Identify which cell holds the provided text, then report its (x, y) central coordinate. 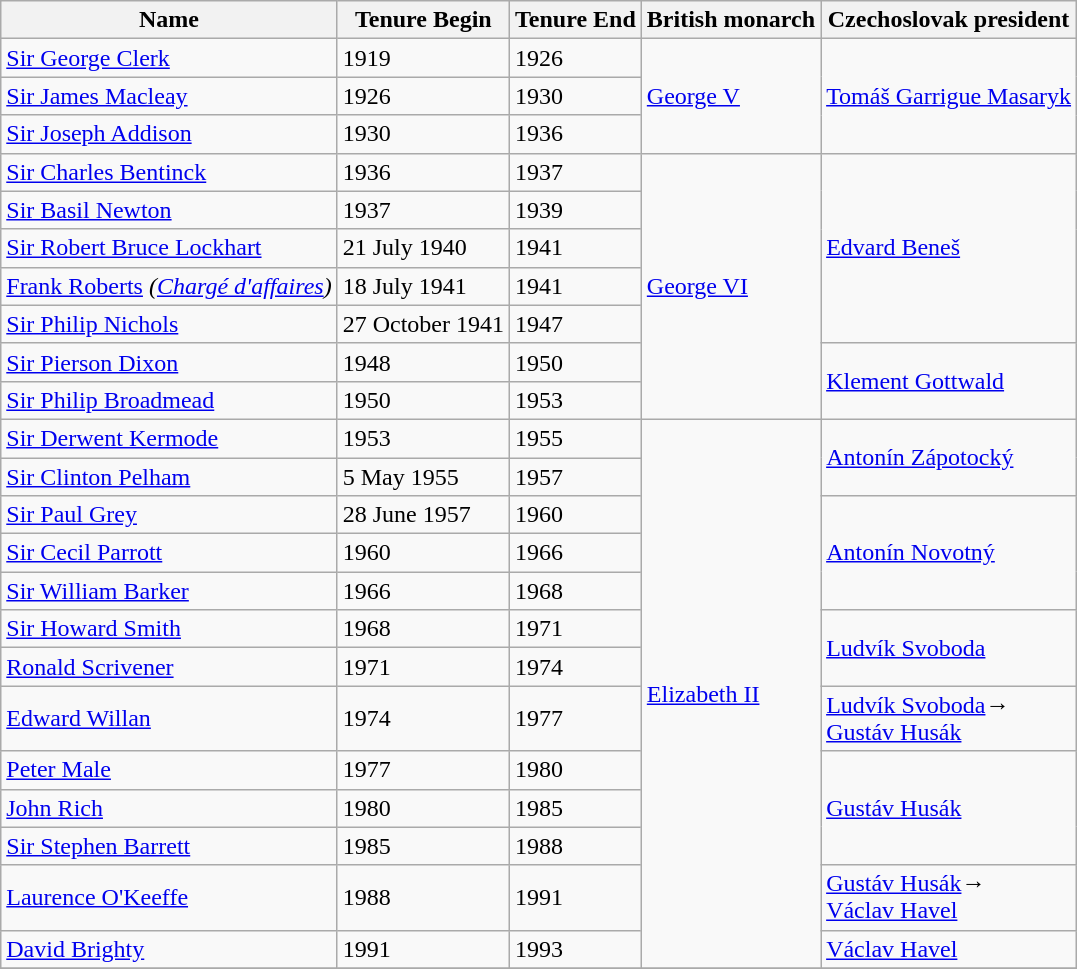
Edvard Beneš (949, 248)
Laurence O'Keeffe (169, 898)
Sir George Clerk (169, 58)
Sir Clinton Pelham (169, 477)
Frank Roberts (Chargé d'affaires) (169, 286)
Sir Charles Bentinck (169, 172)
1919 (423, 58)
Sir Philip Nichols (169, 324)
Ronald Scrivener (169, 667)
1947 (576, 324)
Václav Havel (949, 949)
Elizabeth II (730, 694)
Gustáv Husák (949, 808)
Czechoslovak president (949, 20)
1939 (576, 210)
1948 (423, 362)
Edward Willan (169, 718)
Tenure Begin (423, 20)
British monarch (730, 20)
21 July 1940 (423, 248)
18 July 1941 (423, 286)
Sir Cecil Parrott (169, 553)
Sir Basil Newton (169, 210)
Sir Stephen Barrett (169, 846)
George V (730, 96)
Sir Philip Broadmead (169, 400)
Name (169, 20)
Sir Pierson Dixon (169, 362)
1955 (576, 438)
David Brighty (169, 949)
Sir James Macleay (169, 96)
Sir Joseph Addison (169, 134)
Sir Robert Bruce Lockhart (169, 248)
Tomáš Garrigue Masaryk (949, 96)
Ludvík Svoboda (949, 648)
Klement Gottwald (949, 381)
Ludvík Svoboda→Gustáv Husák (949, 718)
Gustáv Husák→Václav Havel (949, 898)
27 October 1941 (423, 324)
Tenure End (576, 20)
Peter Male (169, 770)
5 May 1955 (423, 477)
Sir William Barker (169, 591)
Sir Derwent Kermode (169, 438)
Sir Paul Grey (169, 515)
1993 (576, 949)
John Rich (169, 808)
28 June 1957 (423, 515)
Antonín Zápotocký (949, 457)
Antonín Novotný (949, 553)
1957 (576, 477)
George VI (730, 286)
Sir Howard Smith (169, 629)
